Capture the cell that displays the provided text and extract its (x, y) central coordinate. 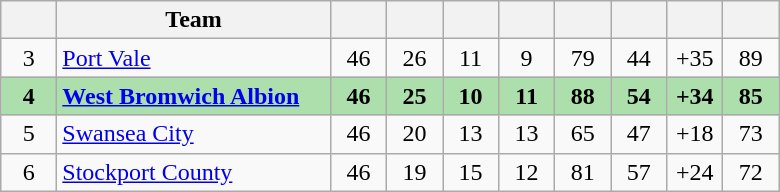
26 (414, 58)
25 (414, 96)
Port Vale (194, 58)
Swansea City (194, 134)
+24 (695, 172)
81 (583, 172)
89 (751, 58)
44 (639, 58)
6 (29, 172)
4 (29, 96)
West Bromwich Albion (194, 96)
79 (583, 58)
3 (29, 58)
15 (470, 172)
20 (414, 134)
+34 (695, 96)
+18 (695, 134)
73 (751, 134)
Stockport County (194, 172)
9 (527, 58)
47 (639, 134)
72 (751, 172)
57 (639, 172)
Team (194, 20)
65 (583, 134)
10 (470, 96)
85 (751, 96)
54 (639, 96)
12 (527, 172)
+35 (695, 58)
88 (583, 96)
5 (29, 134)
19 (414, 172)
